Return [x, y] of the center of cell containing provided text 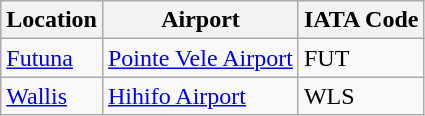
Pointe Vele Airport [200, 58]
Futuna [52, 58]
IATA Code [361, 20]
FUT [361, 58]
Hihifo Airport [200, 96]
Location [52, 20]
WLS [361, 96]
Airport [200, 20]
Wallis [52, 96]
